Identify which cell holds the provided text, then report its [X, Y] central coordinate. 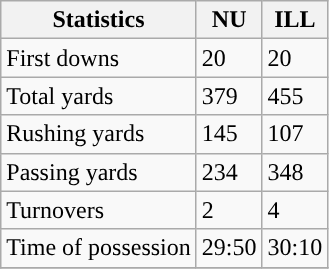
NU [229, 20]
145 [229, 134]
Passing yards [99, 172]
234 [229, 172]
Statistics [99, 20]
107 [295, 134]
379 [229, 96]
4 [295, 210]
2 [229, 210]
348 [295, 172]
Turnovers [99, 210]
455 [295, 96]
First downs [99, 58]
Rushing yards [99, 134]
Time of possession [99, 248]
29:50 [229, 248]
ILL [295, 20]
Total yards [99, 96]
30:10 [295, 248]
